Scan for the cell matching the given text and deliver its (X, Y) coordinate at center. 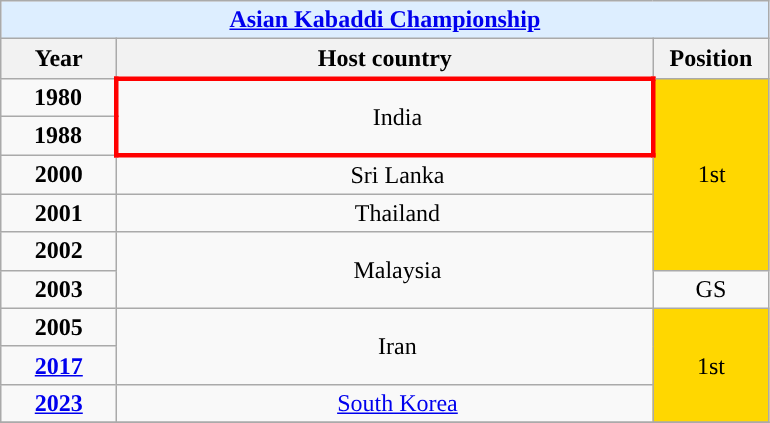
2001 (59, 213)
2005 (59, 327)
GS (711, 289)
Year (59, 59)
India (385, 116)
2003 (59, 289)
Sri Lanka (385, 174)
Iran (385, 346)
1988 (59, 135)
2017 (59, 365)
Thailand (385, 213)
Malaysia (385, 270)
Asian Kabaddi Championship (385, 20)
2023 (59, 403)
2002 (59, 251)
2000 (59, 174)
1980 (59, 97)
Host country (385, 59)
Position (711, 59)
South Korea (385, 403)
